Pinpoint the cell where the given text exists, returning its [x, y] midpoint coordinate. 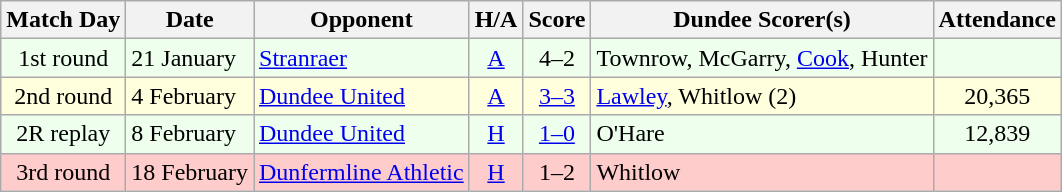
Date [190, 20]
4 February [190, 96]
1–2 [557, 172]
Dundee Scorer(s) [762, 20]
4–2 [557, 58]
2nd round [64, 96]
O'Hare [762, 134]
Lawley, Whitlow (2) [762, 96]
Attendance [997, 20]
21 January [190, 58]
20,365 [997, 96]
Townrow, McGarry, Cook, Hunter [762, 58]
1st round [64, 58]
3rd round [64, 172]
8 February [190, 134]
3–3 [557, 96]
Match Day [64, 20]
Dunfermline Athletic [362, 172]
Score [557, 20]
2R replay [64, 134]
Opponent [362, 20]
Whitlow [762, 172]
Stranraer [362, 58]
1–0 [557, 134]
H/A [496, 20]
12,839 [997, 134]
18 February [190, 172]
